Extract the [X, Y] coordinate from the center of the cell holding the provided text.  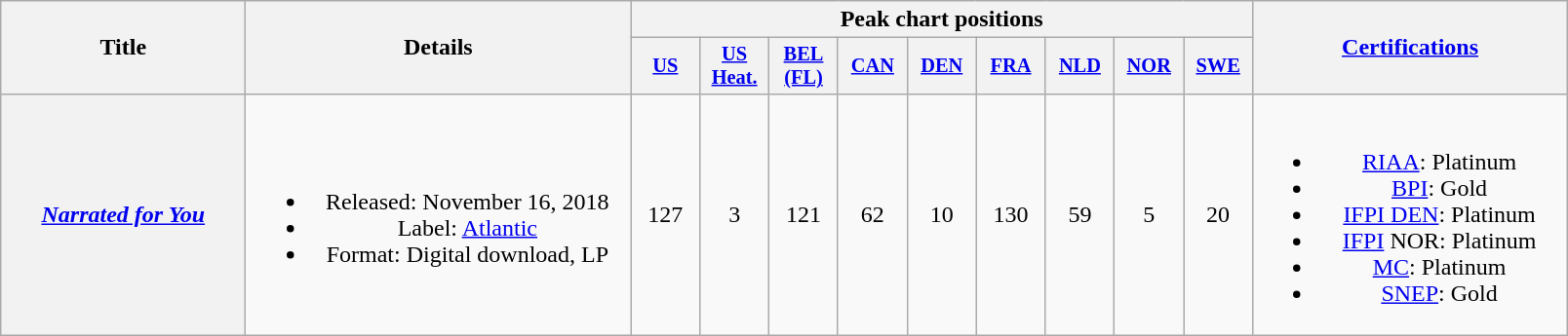
20 [1219, 214]
62 [872, 214]
RIAA: PlatinumBPI: GoldIFPI DEN: PlatinumIFPI NOR: PlatinumMC: PlatinumSNEP: Gold [1410, 214]
FRA [1010, 66]
5 [1149, 214]
Title [123, 48]
Narrated for You [123, 214]
CAN [872, 66]
Released: November 16, 2018Label: AtlanticFormat: Digital download, LP [439, 214]
NOR [1149, 66]
121 [804, 214]
BEL(FL) [804, 66]
Peak chart positions [942, 19]
DEN [942, 66]
10 [942, 214]
NLD [1080, 66]
SWE [1219, 66]
US [665, 66]
Certifications [1410, 48]
Details [439, 48]
USHeat. [735, 66]
127 [665, 214]
130 [1010, 214]
59 [1080, 214]
3 [735, 214]
